Return the [x, y] coordinate for the center point of the cell that contains the specified text.  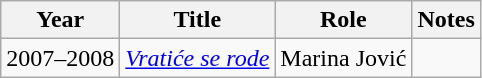
Notes [446, 20]
Title [198, 20]
Year [60, 20]
Vratiće se rode [198, 58]
Role [344, 20]
Marina Jović [344, 58]
2007–2008 [60, 58]
